Scan for the cell matching the given text and deliver its (X, Y) coordinate at center. 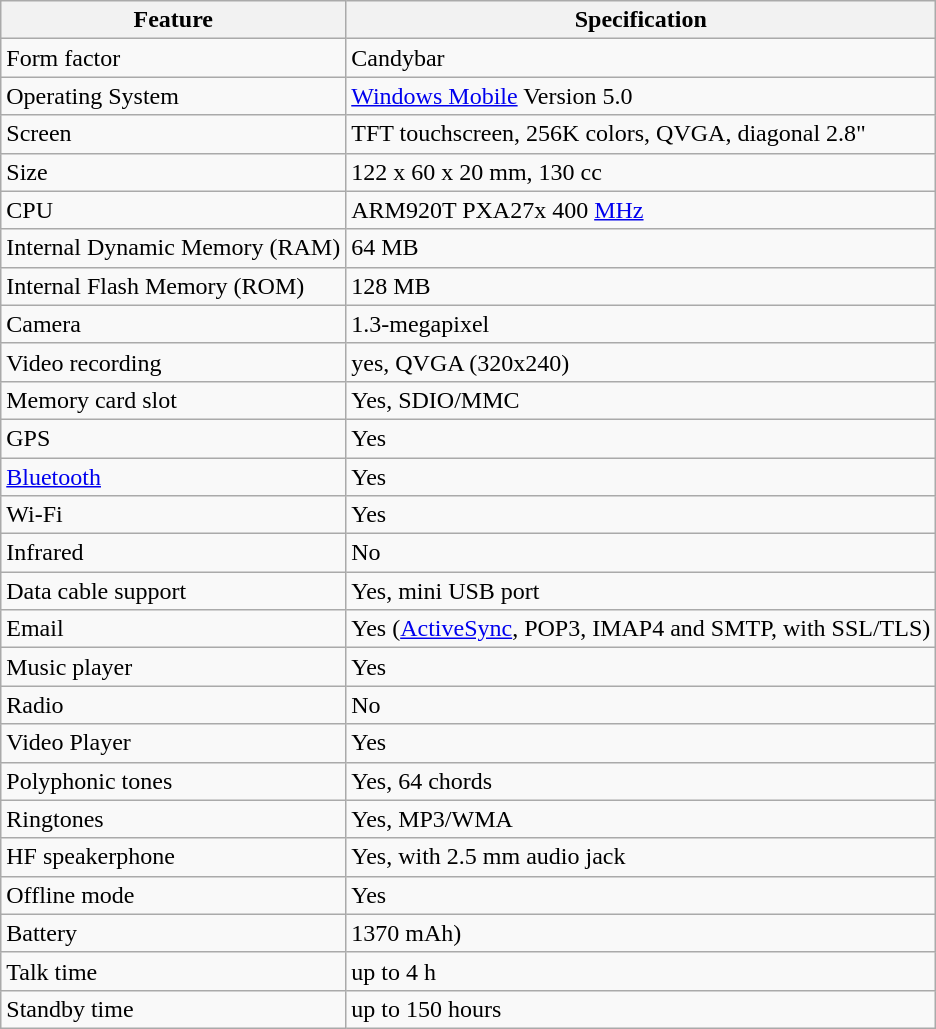
Ringtones (174, 819)
Email (174, 629)
CPU (174, 210)
64 MB (641, 248)
Yes, SDIO/MMC (641, 400)
Offline mode (174, 895)
Yes, 64 chords (641, 781)
Video recording (174, 362)
Bluetooth (174, 477)
Camera (174, 324)
Size (174, 172)
Infrared (174, 553)
1.3-megapixel (641, 324)
Wi-Fi (174, 515)
Polyphonic tones (174, 781)
Standby time (174, 1009)
HF speakerphone (174, 857)
Internal Flash Memory (ROM) (174, 286)
128 MB (641, 286)
Internal Dynamic Memory (RAM) (174, 248)
Yes, mini USB port (641, 591)
Data cable support (174, 591)
Form factor (174, 58)
yes, QVGA (320x240) (641, 362)
Feature (174, 20)
Yes, MP3/WMA (641, 819)
Talk time (174, 971)
Windows Mobile Version 5.0 (641, 96)
TFT touchscreen, 256K colors, QVGA, diagonal 2.8" (641, 134)
Yes, with 2.5 mm audio jack (641, 857)
GPS (174, 438)
Screen (174, 134)
ARM920T PXA27x 400 MHz (641, 210)
up to 150 hours (641, 1009)
Specification (641, 20)
Video Player (174, 743)
Music player (174, 667)
Radio (174, 705)
Operating System (174, 96)
1370 mAh) (641, 933)
Battery (174, 933)
up to 4 h (641, 971)
Candybar (641, 58)
Yes (ActiveSync, POP3, IMAP4 and SMTP, with SSL/TLS) (641, 629)
122 x 60 x 20 mm, 130 cc (641, 172)
Memory card slot (174, 400)
